Extract the (X, Y) coordinate from the center of the cell holding the provided text.  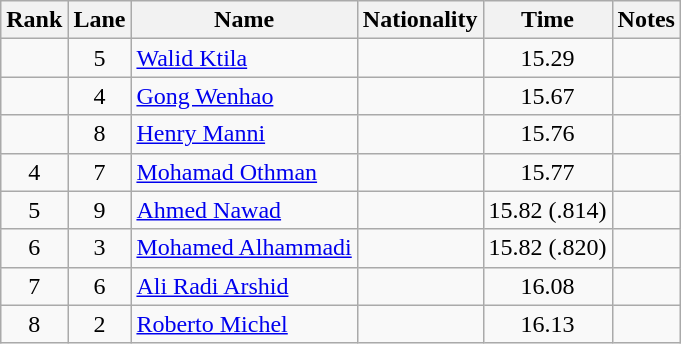
Mohamed Alhammadi (244, 248)
Mohamad Othman (244, 172)
Roberto Michel (244, 324)
15.29 (548, 58)
Nationality (420, 20)
15.77 (548, 172)
Walid Ktila (244, 58)
9 (100, 210)
16.13 (548, 324)
Ahmed Nawad (244, 210)
3 (100, 248)
Lane (100, 20)
15.82 (.820) (548, 248)
2 (100, 324)
15.67 (548, 96)
Gong Wenhao (244, 96)
15.82 (.814) (548, 210)
Name (244, 20)
Ali Radi Arshid (244, 286)
15.76 (548, 134)
Rank (34, 20)
Time (548, 20)
16.08 (548, 286)
Henry Manni (244, 134)
Notes (646, 20)
